Output the (X, Y) coordinate of the center of the cell containing the given text.  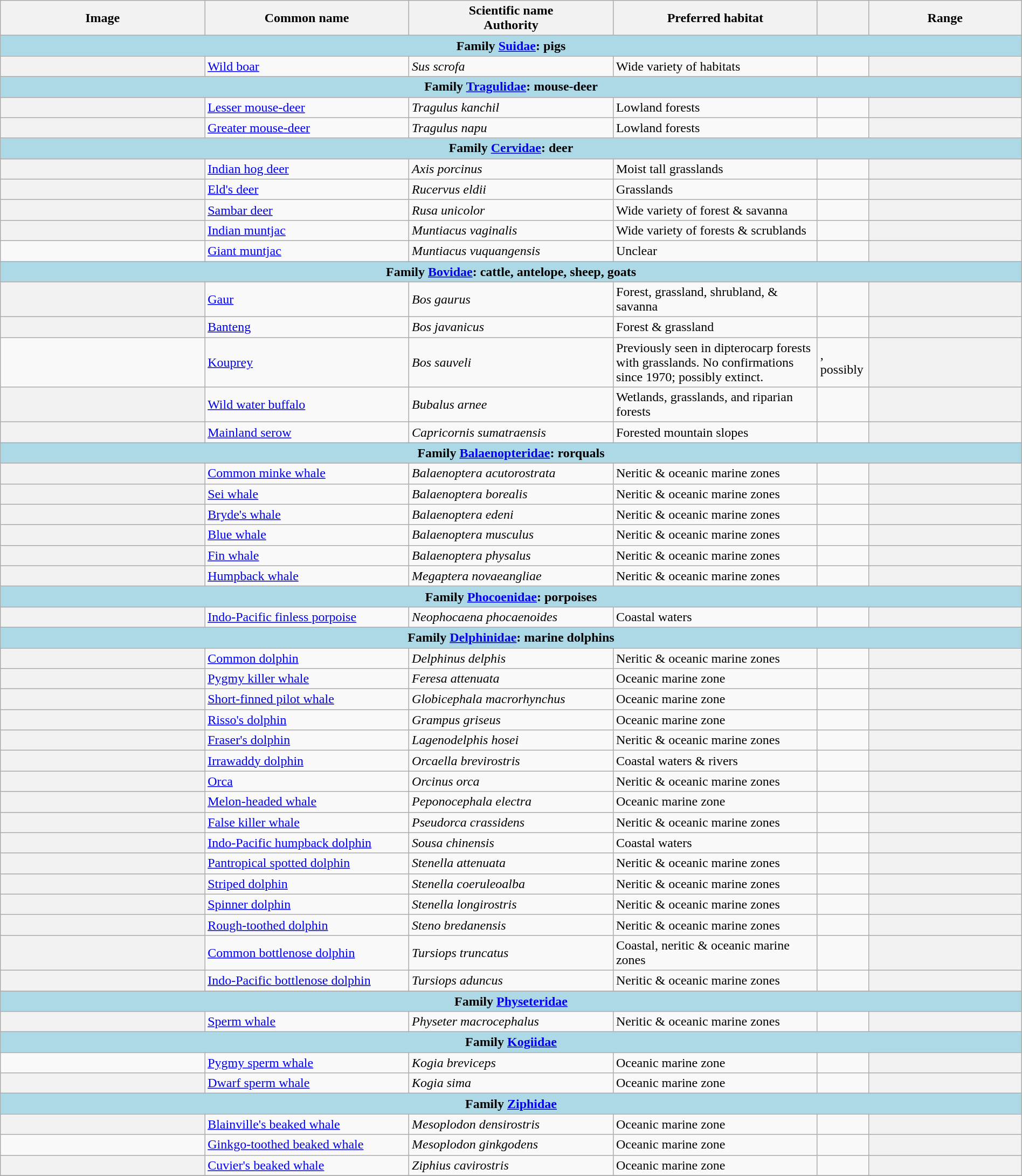
Delphinus delphis (511, 658)
Fin whale (307, 555)
Mainland serow (307, 432)
Wild boar (307, 66)
Physeter macrocephalus (511, 1022)
Tragulus napu (511, 128)
Balaenoptera borealis (511, 494)
Greater mouse-deer (307, 128)
Sei whale (307, 494)
Orcinus orca (511, 781)
Wide variety of forests & scrublands (715, 230)
Mesoplodon densirostris (511, 1124)
Family Physeteridae (511, 1001)
Family Ziphidae (511, 1104)
Pantropical spotted dolphin (307, 863)
Kouprey (307, 362)
Melon-headed whale (307, 802)
Bos javanicus (511, 327)
Lesser mouse-deer (307, 107)
Risso's dolphin (307, 720)
Common dolphin (307, 658)
Tragulus kanchil (511, 107)
Stenella coeruleoalba (511, 884)
Family Cervidae: deer (511, 148)
Ginkgo-toothed beaked whale (307, 1145)
Wild water buffalo (307, 404)
Balaenoptera edeni (511, 514)
Balaenoptera acutorostrata (511, 473)
Forest, grassland, shrubland, & savanna (715, 300)
Kogia sima (511, 1083)
Ziphius cavirostris (511, 1165)
Indian hog deer (307, 169)
Indo-Pacific bottlenose dolphin (307, 980)
Muntiacus vaginalis (511, 230)
Fraser's dolphin (307, 740)
Family Suidae: pigs (511, 46)
Kogia breviceps (511, 1063)
Bryde's whale (307, 514)
Cuvier's beaked whale (307, 1165)
Range (945, 18)
Muntiacus vuquangensis (511, 251)
Pygmy killer whale (307, 679)
Coastal, neritic & oceanic marine zones (715, 952)
Indo-Pacific finless porpoise (307, 617)
Forest & grassland (715, 327)
Striped dolphin (307, 884)
Steno bredanensis (511, 925)
Eld's deer (307, 189)
Lagenodelphis hosei (511, 740)
Wide variety of habitats (715, 66)
Moist tall grasslands (715, 169)
Sambar deer (307, 210)
Coastal waters & rivers (715, 761)
Indo-Pacific humpback dolphin (307, 843)
Sousa chinensis (511, 843)
Stenella attenuata (511, 863)
Spinner dolphin (307, 904)
Common minke whale (307, 473)
Grampus griseus (511, 720)
Tursiops aduncus (511, 980)
Rough-toothed dolphin (307, 925)
Bos sauveli (511, 362)
Banteng (307, 327)
Family Kogiidae (511, 1042)
Mesoplodon ginkgodens (511, 1145)
Wide variety of forest & savanna (715, 210)
Tursiops truncatus (511, 952)
Family Balaenopteridae: rorquals (511, 453)
Orca (307, 781)
Forested mountain slopes (715, 432)
Image (102, 18)
Pseudorca crassidens (511, 822)
Neophocaena phocaenoides (511, 617)
Common name (307, 18)
Family Phocoenidae: porpoises (511, 596)
Sperm whale (307, 1022)
Scientific nameAuthority (511, 18)
Rucervus eldii (511, 189)
Axis porcinus (511, 169)
Indian muntjac (307, 230)
,possibly (843, 362)
False killer whale (307, 822)
Gaur (307, 300)
Bubalus arnee (511, 404)
Family Tragulidae: mouse-deer (511, 87)
Preferred habitat (715, 18)
Grasslands (715, 189)
Humpback whale (307, 576)
Balaenoptera physalus (511, 555)
Short-finned pilot whale (307, 699)
Feresa attenuata (511, 679)
Balaenoptera musculus (511, 535)
Blue whale (307, 535)
Pygmy sperm whale (307, 1063)
Giant muntjac (307, 251)
Previously seen in dipterocarp forests with grasslands. No confirmations since 1970; possibly extinct. (715, 362)
Family Bovidae: cattle, antelope, sheep, goats (511, 271)
Globicephala macrorhynchus (511, 699)
Irrawaddy dolphin (307, 761)
Rusa unicolor (511, 210)
Peponocephala electra (511, 802)
Orcaella brevirostris (511, 761)
Bos gaurus (511, 300)
Blainville's beaked whale (307, 1124)
Stenella longirostris (511, 904)
Megaptera novaeangliae (511, 576)
Dwarf sperm whale (307, 1083)
Sus scrofa (511, 66)
Family Delphinidae: marine dolphins (511, 637)
Common bottlenose dolphin (307, 952)
Wetlands, grasslands, and riparian forests (715, 404)
Capricornis sumatraensis (511, 432)
Unclear (715, 251)
